Find where the given text appears and provide that cell's center as (X, Y) coordinate. 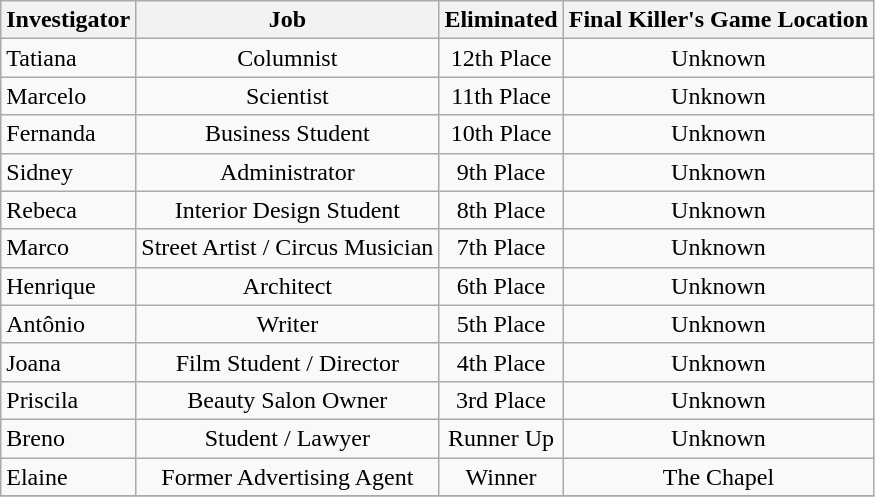
11th Place (501, 96)
6th Place (501, 286)
Architect (288, 286)
Winner (501, 477)
Job (288, 20)
Breno (68, 438)
Student / Lawyer (288, 438)
Writer (288, 324)
Interior Design Student (288, 210)
Scientist (288, 96)
Former Advertising Agent (288, 477)
5th Place (501, 324)
12th Place (501, 58)
Rebeca (68, 210)
4th Place (501, 362)
Administrator (288, 172)
Street Artist / Circus Musician (288, 248)
Eliminated (501, 20)
Joana (68, 362)
Tatiana (68, 58)
3rd Place (501, 400)
The Chapel (718, 477)
Elaine (68, 477)
Runner Up (501, 438)
10th Place (501, 134)
Film Student / Director (288, 362)
8th Place (501, 210)
Fernanda (68, 134)
Priscila (68, 400)
Columnist (288, 58)
9th Place (501, 172)
Final Killer's Game Location (718, 20)
Investigator (68, 20)
Sidney (68, 172)
Marcelo (68, 96)
Beauty Salon Owner (288, 400)
Antônio (68, 324)
Business Student (288, 134)
Marco (68, 248)
Henrique (68, 286)
7th Place (501, 248)
